Output the [x, y] coordinate of the center of the cell containing the given text.  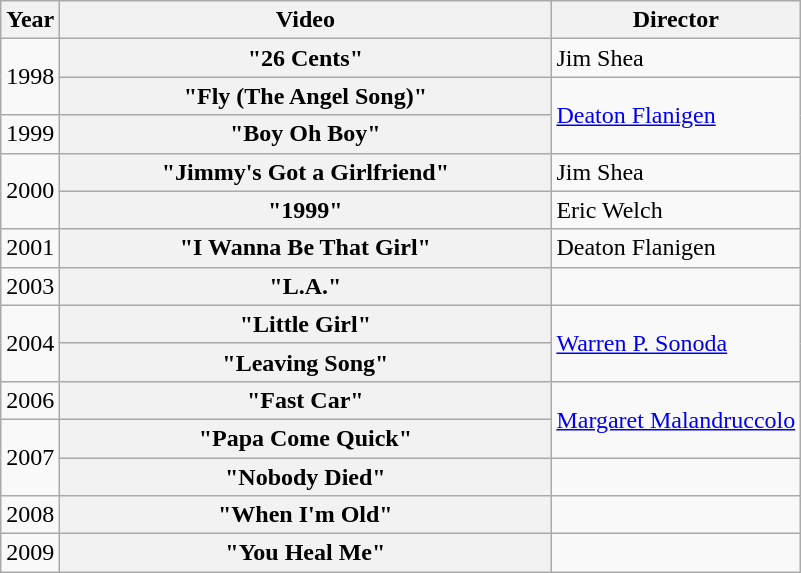
Warren P. Sonoda [676, 343]
Director [676, 20]
"Jimmy's Got a Girlfriend" [306, 172]
"When I'm Old" [306, 515]
"1999" [306, 210]
"Leaving Song" [306, 362]
2008 [30, 515]
"Fast Car" [306, 400]
2006 [30, 400]
Year [30, 20]
2004 [30, 343]
"Little Girl" [306, 324]
"Nobody Died" [306, 477]
2001 [30, 248]
2007 [30, 457]
"You Heal Me" [306, 553]
1998 [30, 77]
1999 [30, 134]
Video [306, 20]
"L.A." [306, 286]
"I Wanna Be That Girl" [306, 248]
Eric Welch [676, 210]
2009 [30, 553]
Margaret Malandruccolo [676, 419]
"Fly (The Angel Song)" [306, 96]
"Boy Oh Boy" [306, 134]
"Papa Come Quick" [306, 438]
2003 [30, 286]
2000 [30, 191]
"26 Cents" [306, 58]
